Provide the [x, y] coordinate of the cell's center where the given text is located.  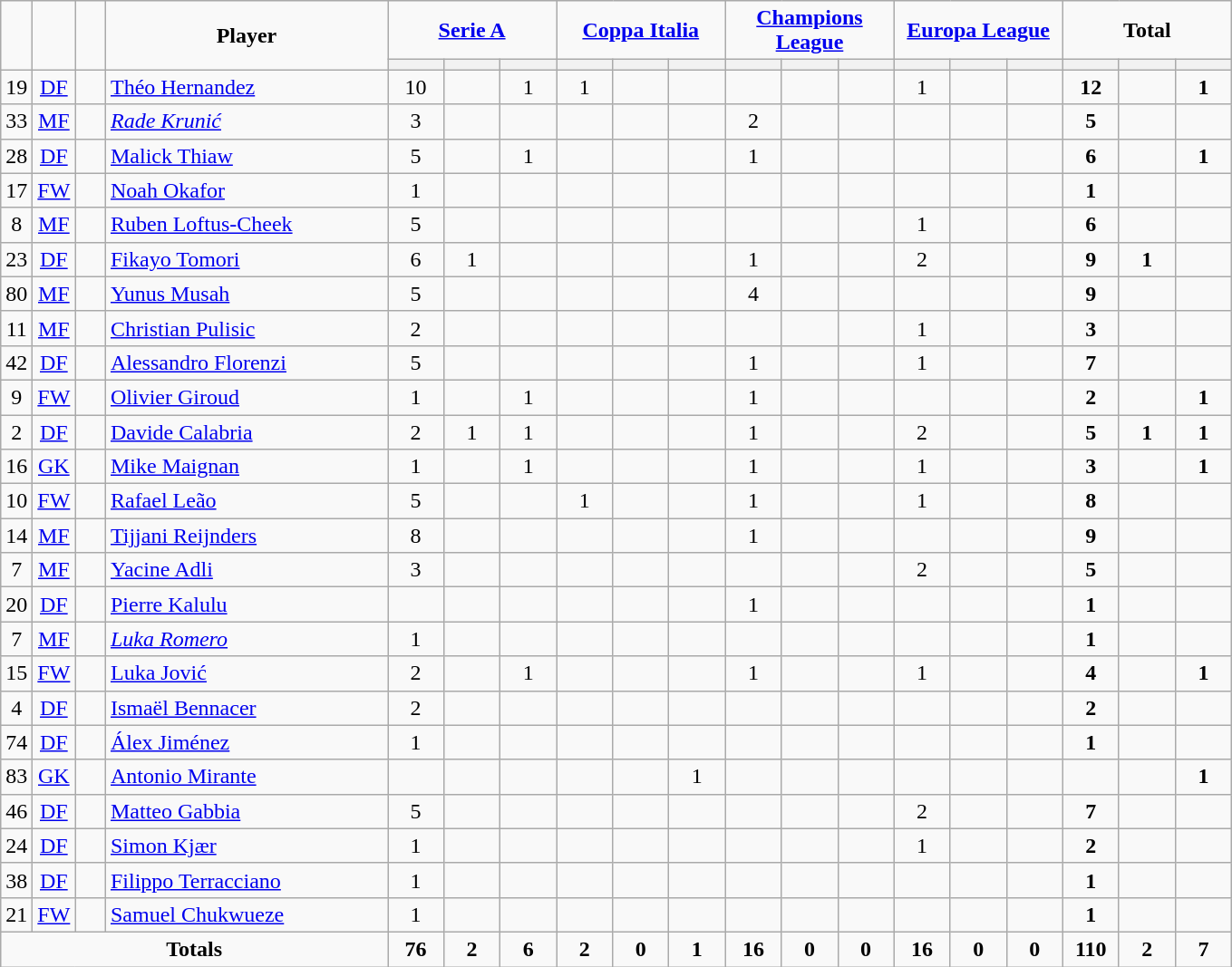
33 [16, 121]
Alessandro Florenzi [247, 363]
Player [247, 35]
Luka Romero [247, 639]
Total [1147, 31]
Filippo Terracciano [247, 880]
12 [1091, 87]
17 [16, 190]
28 [16, 156]
Álex Jiménez [247, 742]
14 [16, 536]
Samuel Chukwueze [247, 914]
Simon Kjær [247, 846]
21 [16, 914]
Malick Thiaw [247, 156]
Matteo Gabbia [247, 811]
Champions League [810, 31]
Serie A [472, 31]
20 [16, 604]
Rafael Leão [247, 501]
Fikayo Tomori [247, 259]
76 [416, 949]
Mike Maignan [247, 467]
Yacine Adli [247, 570]
11 [16, 328]
Coppa Italia [641, 31]
Europa League [978, 31]
38 [16, 880]
Ismaël Bennacer [247, 708]
80 [16, 294]
23 [16, 259]
74 [16, 742]
24 [16, 846]
110 [1091, 949]
Pierre Kalulu [247, 604]
19 [16, 87]
Davide Calabria [247, 432]
Tijjani Reijnders [247, 536]
Christian Pulisic [247, 328]
Olivier Giroud [247, 397]
Rade Krunić [247, 121]
Yunus Musah [247, 294]
Théo Hernandez [247, 87]
Antonio Mirante [247, 777]
Totals [194, 949]
Ruben Loftus-Cheek [247, 225]
15 [16, 673]
83 [16, 777]
Noah Okafor [247, 190]
42 [16, 363]
46 [16, 811]
Luka Jović [247, 673]
